Return (x, y) of the center of cell containing provided text 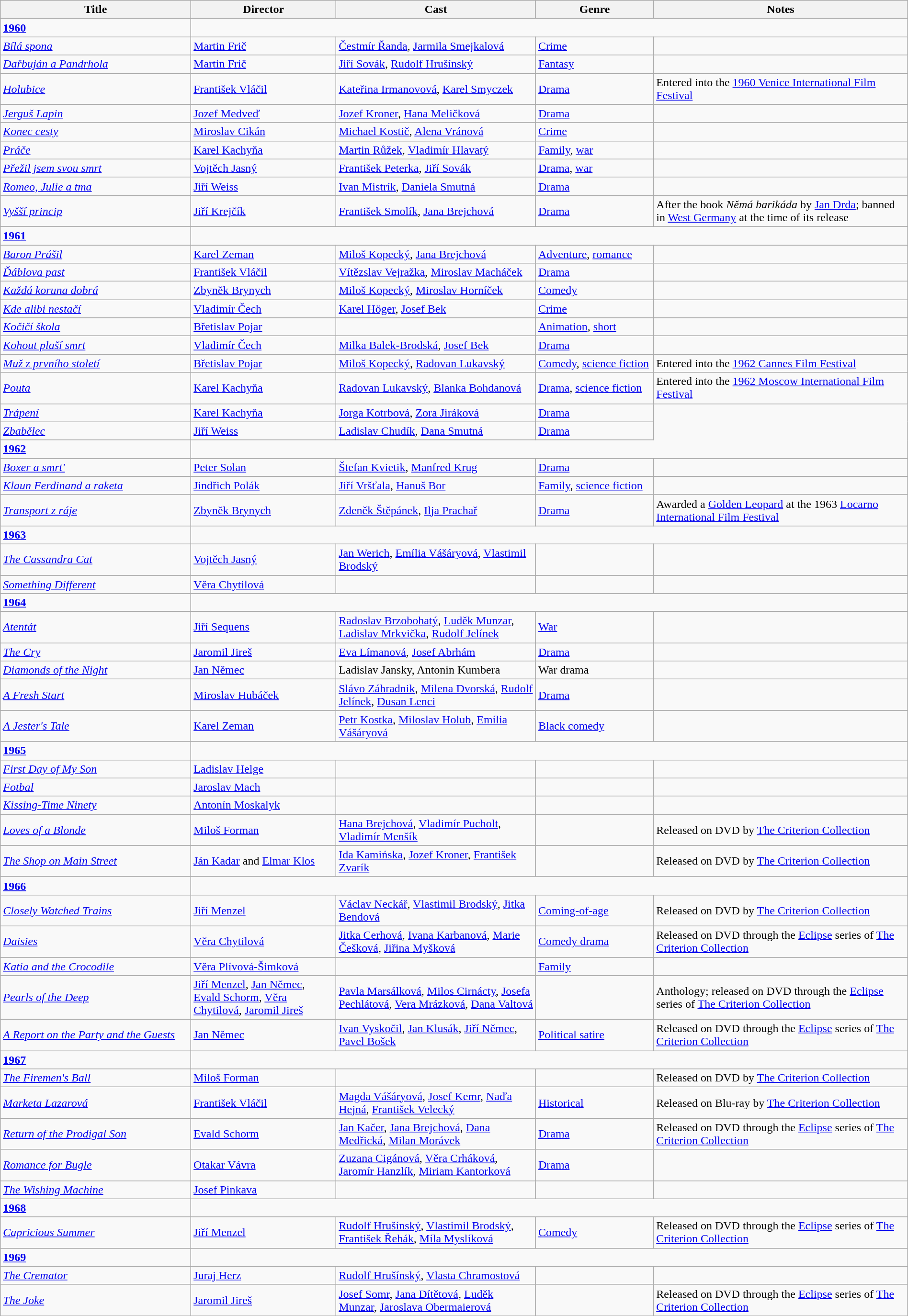
Drama, war (594, 168)
Muž z prvního století (96, 363)
Juraj Herz (263, 1275)
Anthology; released on DVD through the Eclipse series of The Criterion Collection (781, 998)
Entered into the 1962 Cannes Film Festival (781, 363)
Family, war (594, 150)
Boxer a smrt' (96, 467)
Miloš Kopecký, Radovan Lukavský (436, 363)
Dařbuján a Pandrhola (96, 64)
The Firemen's Ball (96, 1078)
Capricious Summer (96, 1232)
The Cry (96, 652)
Zbabělec (96, 431)
Kočičí škola (96, 327)
1965 (96, 751)
Jiří Menzel, Jan Němec, Evald Schorm, Věra Chytilová, Jaromil Jireš (263, 998)
Comedy drama (594, 941)
Closely Watched Trains (96, 911)
Bílá spona (96, 46)
Return of the Prodigal Son (96, 1134)
Konec cesty (96, 132)
Title (96, 10)
Radoslav Brzobohatý, Luděk Munzar, Ladislav Mrkvička, Rudolf Jelínek (436, 627)
War drama (594, 670)
1969 (96, 1257)
Comedy, science fiction (594, 363)
Ivan Vyskočil, Jan Klusák, Jiří Němec, Pavel Bošek (436, 1035)
Hana Brejchová, Vladimír Pucholt, Vladimír Menšík (436, 830)
Václav Neckář, Vlastimil Brodský, Jitka Bendová (436, 911)
Karel Höger, Josef Bek (436, 309)
Antonín Moskalyk (263, 805)
Vyšší princip (96, 211)
Petr Kostka, Miloslav Holub, Emília Vášáryová (436, 726)
Genre (594, 10)
Loves of a Blonde (96, 830)
Kissing-Time Ninety (96, 805)
1968 (96, 1208)
Coming-of-age (594, 911)
Drama, science fiction (594, 388)
The Joke (96, 1300)
Magda Vášáryová, Josef Kemr, Naďa Hejná, František Velecký (436, 1103)
1967 (96, 1060)
Martin Růžek, Vladimír Hlavatý (436, 150)
Trápení (96, 413)
Something Different (96, 585)
Diamonds of the Night (96, 670)
Political satire (594, 1035)
Adventure, romance (594, 254)
Věra Plívová-Šimková (263, 967)
Kateřina Irmanovová, Karel Smyczek (436, 89)
Awarded a Golden Leopard at the 1963 Locarno International Film Festival (781, 510)
Ladislav Jansky, Antonin Kumbera (436, 670)
Ida Kamińska, Jozef Kroner, František Zvarík (436, 861)
Pouta (96, 388)
Čestmír Řanda, Jarmila Smejkalová (436, 46)
František Smolík, Jana Brejchová (436, 211)
Family, science fiction (594, 485)
Jozef Kroner, Hana Meličková (436, 113)
Jiří Vršťala, Hanuš Bor (436, 485)
Ladislav Chudík, Dana Smutná (436, 431)
Josef Pinkava (263, 1190)
Jindřich Polák (263, 485)
Romance for Bugle (96, 1165)
Jitka Cerhová, Ivana Karbanová, Marie Češková, Jiřina Myšková (436, 941)
Ladislav Helge (263, 769)
Entered into the 1960 Venice International Film Festival (781, 89)
After the book Němá barikáda by Jan Drda; banned in West Germany at the time of its release (781, 211)
Jozef Medveď (263, 113)
The Cassandra Cat (96, 559)
Eva Límanová, Josef Abrhám (436, 652)
Štefan Kvietik, Manfred Krug (436, 467)
Jorga Kotrbová, Zora Jiráková (436, 413)
Zuzana Cigánová, Věra Crháková, Jaromír Hanzlík, Miriam Kantorková (436, 1165)
Notes (781, 10)
1961 (96, 236)
Miroslav Hubáček (263, 695)
Entered into the 1962 Moscow International Film Festival (781, 388)
Pearls of the Deep (96, 998)
Evald Schorm (263, 1134)
Fotbal (96, 787)
Milka Balek-Brodská, Josef Bek (436, 345)
Vítězslav Vejražka, Miroslav Macháček (436, 272)
Rudolf Hrušínský, Vlastimil Brodský, František Řehák, Míla Myslíková (436, 1232)
Daisies (96, 941)
Cast (436, 10)
Fantasy (594, 64)
The Shop on Main Street (96, 861)
Jiří Sovák, Rudolf Hrušínský (436, 64)
Kde alibi nestačí (96, 309)
1960 (96, 28)
1966 (96, 886)
Klaun Ferdinand a raketa (96, 485)
Michael Kostič, Alena Vránová (436, 132)
Přežil jsem svou smrt (96, 168)
František Peterka, Jiří Sovák (436, 168)
Animation, short (594, 327)
Kohout plaší smrt (96, 345)
Radovan Lukavský, Blanka Bohdanová (436, 388)
Miloš Kopecký, Jana Brejchová (436, 254)
Black comedy (594, 726)
Family (594, 967)
Slávo Záhradnik, Milena Dvorská, Rudolf Jelínek, Dusan Lenci (436, 695)
The Cremator (96, 1275)
A Report on the Party and the Guests (96, 1035)
Rudolf Hrušínský, Vlasta Chramostová (436, 1275)
Jan Kačer, Jana Brejchová, Dana Medřická, Milan Morávek (436, 1134)
A Jester's Tale (96, 726)
Romeo, Julie a tma (96, 186)
The Wishing Machine (96, 1190)
Director (263, 10)
Ďáblova past (96, 272)
Jaroslav Mach (263, 787)
Miloš Kopecký, Miroslav Horníček (436, 291)
Ján Kadar and Elmar Klos (263, 861)
Ivan Mistrík, Daniela Smutná (436, 186)
Pavla Marsálková, Milos Cirnácty, Josefa Pechlátová, Vera Mrázková, Dana Valtová (436, 998)
Holubice (96, 89)
Každá koruna dobrá (96, 291)
Released on Blu-ray by The Criterion Collection (781, 1103)
Jerguš Lapin (96, 113)
Jan Werich, Emília Vášáryová, Vlastimil Brodský (436, 559)
Zdeněk Štěpánek, Ilja Prachař (436, 510)
Práče (96, 150)
Peter Solan (263, 467)
Jiří Sequens (263, 627)
Historical (594, 1103)
War (594, 627)
Katia and the Crocodile (96, 967)
Otakar Vávra (263, 1165)
Transport z ráje (96, 510)
Baron Prášil (96, 254)
First Day of My Son (96, 769)
1964 (96, 603)
Atentát (96, 627)
1963 (96, 535)
Marketa Lazarová (96, 1103)
A Fresh Start (96, 695)
Miroslav Cikán (263, 132)
Josef Somr, Jana Dítětová, Luděk Munzar, Jaroslava Obermaierová (436, 1300)
1962 (96, 449)
Jiří Krejčík (263, 211)
